Provide the [X, Y] coordinate of the cell's center where the given text is located.  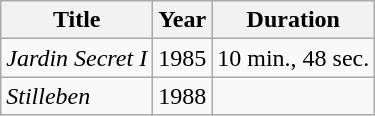
Stilleben [77, 96]
Title [77, 20]
1985 [182, 58]
1988 [182, 96]
10 min., 48 sec. [294, 58]
Jardin Secret I [77, 58]
Year [182, 20]
Duration [294, 20]
